Scan for the cell matching the given text and deliver its [X, Y] coordinate at center. 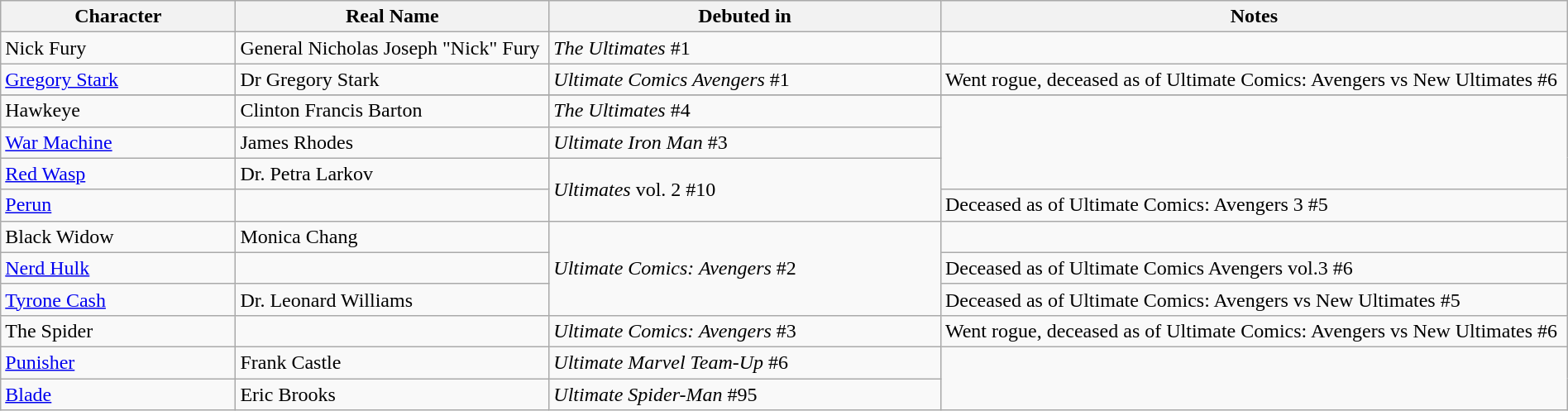
Ultimates vol. 2 #10 [745, 189]
Nick Fury [118, 48]
Clinton Francis Barton [392, 111]
Deceased as of Ultimate Comics Avengers vol.3 #6 [1254, 268]
Character [118, 17]
The Ultimates #4 [745, 111]
Dr. Petra Larkov [392, 174]
Deceased as of Ultimate Comics: Avengers vs New Ultimates #5 [1254, 299]
War Machine [118, 142]
The Spider [118, 331]
Red Wasp [118, 174]
Nerd Hulk [118, 268]
Black Widow [118, 237]
Ultimate Comics Avengers #1 [745, 79]
Deceased as of Ultimate Comics: Avengers 3 #5 [1254, 205]
Ultimate Comics: Avengers #3 [745, 331]
General Nicholas Joseph "Nick" Fury [392, 48]
Ultimate Comics: Avengers #2 [745, 268]
Dr. Leonard Williams [392, 299]
Notes [1254, 17]
Gregory Stark [118, 79]
Debuted in [745, 17]
Hawkeye [118, 111]
James Rhodes [392, 142]
Blade [118, 394]
Ultimate Marvel Team-Up #6 [745, 362]
Tyrone Cash [118, 299]
Real Name [392, 17]
Dr Gregory Stark [392, 79]
Monica Chang [392, 237]
Perun [118, 205]
Ultimate Spider-Man #95 [745, 394]
The Ultimates #1 [745, 48]
Eric Brooks [392, 394]
Ultimate Iron Man #3 [745, 142]
Frank Castle [392, 362]
Punisher [118, 362]
